Pinpoint the cell where the given text exists, returning its [x, y] midpoint coordinate. 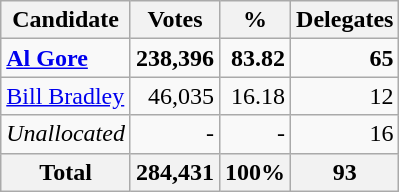
16.18 [256, 96]
Delegates [345, 20]
Bill Bradley [66, 96]
Unallocated [66, 134]
65 [345, 58]
Candidate [66, 20]
100% [256, 172]
238,396 [174, 58]
16 [345, 134]
83.82 [256, 58]
284,431 [174, 172]
Total [66, 172]
Votes [174, 20]
% [256, 20]
Al Gore [66, 58]
93 [345, 172]
46,035 [174, 96]
12 [345, 96]
